From the cell containing the given text, extract its center point as (x, y) coordinate. 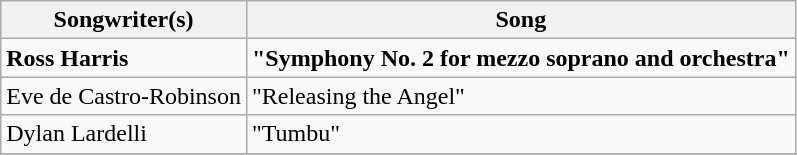
"Releasing the Angel" (520, 96)
Songwriter(s) (124, 20)
"Symphony No. 2 for mezzo soprano and orchestra" (520, 58)
Eve de Castro-Robinson (124, 96)
Ross Harris (124, 58)
Song (520, 20)
Dylan Lardelli (124, 134)
"Tumbu" (520, 134)
